Provide the [x, y] coordinate of the cell's center where the given text is located.  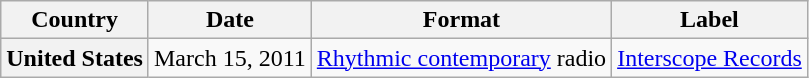
United States [75, 58]
Interscope Records [710, 58]
Country [75, 20]
March 15, 2011 [230, 58]
Rhythmic contemporary radio [461, 58]
Date [230, 20]
Label [710, 20]
Format [461, 20]
